From the cell containing the given text, extract its center point as (x, y) coordinate. 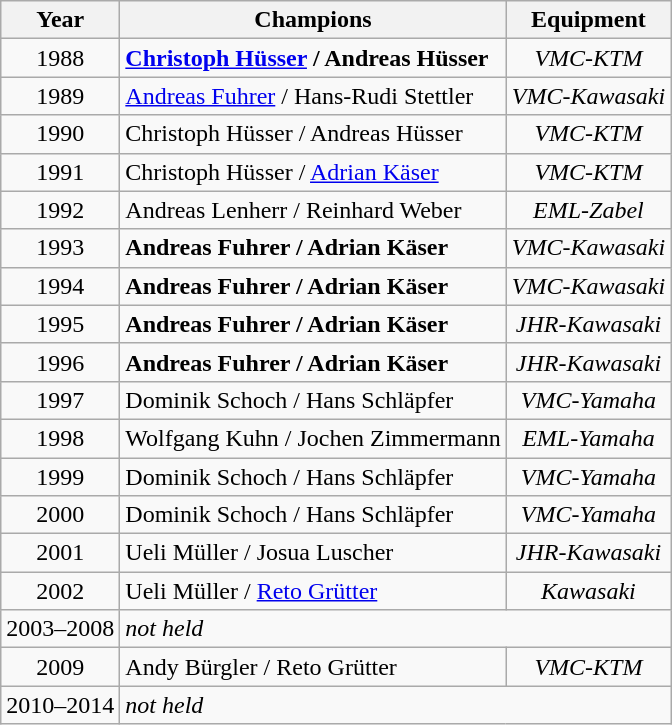
Kawasaki (588, 591)
Andreas Lenherr / Reinhard Weber (313, 210)
EML-Yamaha (588, 438)
Wolfgang Kuhn / Jochen Zimmermann (313, 438)
2002 (60, 591)
1998 (60, 438)
Ueli Müller / Reto Grütter (313, 591)
1997 (60, 400)
Equipment (588, 20)
EML-Zabel (588, 210)
1994 (60, 286)
1991 (60, 172)
1993 (60, 248)
2009 (60, 667)
1989 (60, 96)
Ueli Müller / Josua Luscher (313, 553)
2001 (60, 553)
1996 (60, 362)
1999 (60, 477)
1988 (60, 58)
1992 (60, 210)
Andy Bürgler / Reto Grütter (313, 667)
2010–2014 (60, 705)
1995 (60, 324)
Christoph Hüsser / Adrian Käser (313, 172)
2003–2008 (60, 629)
Champions (313, 20)
Year (60, 20)
1990 (60, 134)
Andreas Fuhrer / Hans-Rudi Stettler (313, 96)
2000 (60, 515)
